Find where the given text appears and provide that cell's center as [x, y] coordinate. 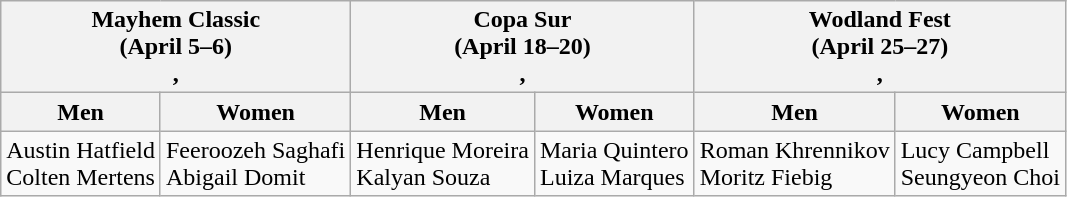
Maria Quintero Luiza Marques [614, 164]
Henrique Moreira Kalyan Souza [443, 164]
Wodland Fest(April 25–27), [880, 47]
Copa Sur(April 18–20), [522, 47]
Austin Hatfield Colten Mertens [81, 164]
Feeroozeh Saghafi Abigail Domit [255, 164]
Lucy Campbell Seungyeon Choi [980, 164]
Roman Khrennikov Moritz Fiebig [794, 164]
Mayhem Classic (April 5–6) , [176, 47]
